Return (X, Y) of the center of cell containing provided text 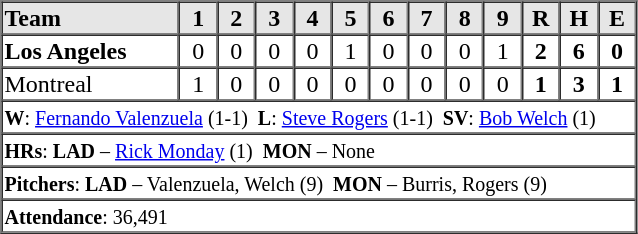
H (579, 18)
5 (350, 18)
Pitchers: LAD – Valenzuela, Welch (9) MON – Burris, Rogers (9) (319, 182)
4 (312, 18)
7 (427, 18)
E (617, 18)
R (541, 18)
Attendance: 36,491 (319, 216)
Montreal (91, 84)
Team (91, 18)
W: Fernando Valenzuela (1-1) L: Steve Rogers (1-1) SV: Bob Welch (1) (319, 116)
HRs: LAD – Rick Monday (1) MON – None (319, 150)
8 (465, 18)
9 (503, 18)
Los Angeles (91, 50)
